Search for the cell housing the specified text and yield its [X, Y] center coordinate. 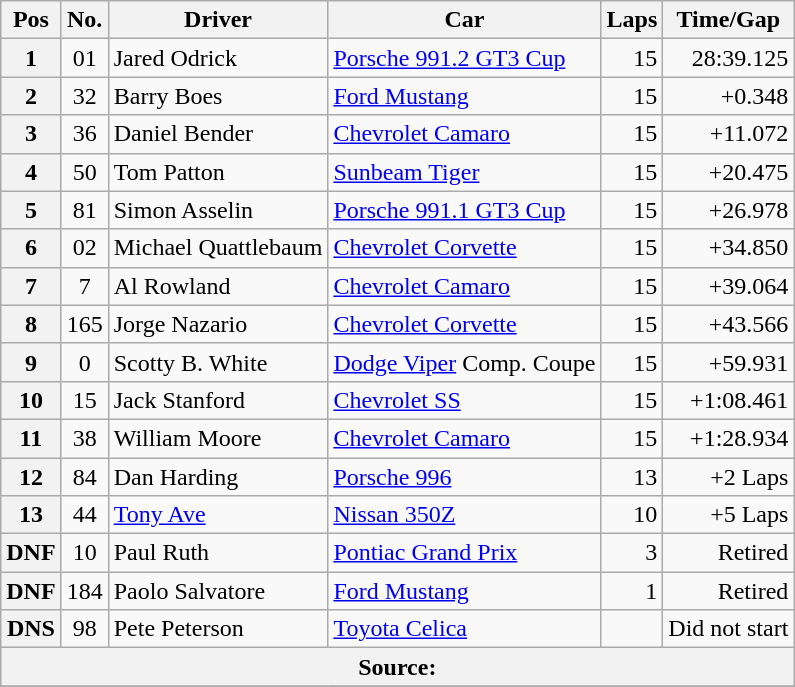
Jared Odrick [218, 58]
6 [31, 248]
Paul Ruth [218, 553]
+1:28.934 [728, 438]
+26.978 [728, 210]
Chevrolet SS [464, 400]
Nissan 350Z [464, 515]
Michael Quattlebaum [218, 248]
Pete Peterson [218, 629]
Tom Patton [218, 172]
Daniel Bender [218, 134]
84 [84, 477]
9 [31, 362]
81 [84, 210]
12 [31, 477]
36 [84, 134]
4 [31, 172]
44 [84, 515]
Source: [398, 667]
Porsche 996 [464, 477]
02 [84, 248]
165 [84, 324]
184 [84, 591]
Toyota Celica [464, 629]
5 [31, 210]
+0.348 [728, 96]
No. [84, 20]
8 [31, 324]
Driver [218, 20]
+20.475 [728, 172]
98 [84, 629]
Time/Gap [728, 20]
Sunbeam Tiger [464, 172]
Tony Ave [218, 515]
Laps [632, 20]
+59.931 [728, 362]
+39.064 [728, 286]
DNS [31, 629]
Did not start [728, 629]
28:39.125 [728, 58]
+11.072 [728, 134]
+2 Laps [728, 477]
+5 Laps [728, 515]
Porsche 991.2 GT3 Cup [464, 58]
Pontiac Grand Prix [464, 553]
Pos [31, 20]
William Moore [218, 438]
Scotty B. White [218, 362]
01 [84, 58]
50 [84, 172]
+1:08.461 [728, 400]
11 [31, 438]
Porsche 991.1 GT3 Cup [464, 210]
32 [84, 96]
Simon Asselin [218, 210]
Barry Boes [218, 96]
Al Rowland [218, 286]
0 [84, 362]
Car [464, 20]
Dan Harding [218, 477]
+34.850 [728, 248]
2 [31, 96]
Paolo Salvatore [218, 591]
Dodge Viper Comp. Coupe [464, 362]
Jack Stanford [218, 400]
+43.566 [728, 324]
38 [84, 438]
Jorge Nazario [218, 324]
